Detect which cell encompasses the target text, then output its (X, Y) center coordinate. 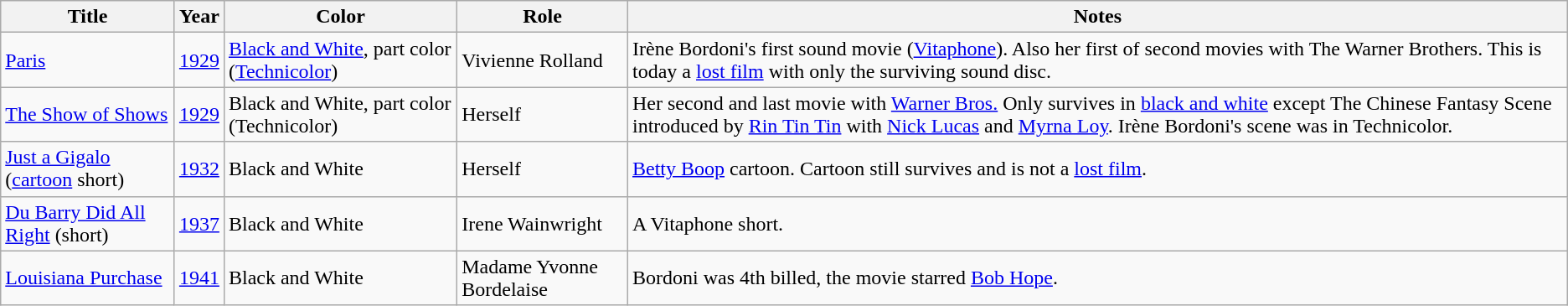
Betty Boop cartoon. Cartoon still survives and is not a lost film. (1097, 169)
A Vitaphone short. (1097, 223)
Madame Yvonne Bordelaise (543, 278)
Bordoni was 4th billed, the movie starred Bob Hope. (1097, 278)
Paris (88, 60)
1932 (199, 169)
Color (340, 17)
Notes (1097, 17)
1937 (199, 223)
Vivienne Rolland (543, 60)
Just a Gigalo (cartoon short) (88, 169)
Role (543, 17)
1941 (199, 278)
Title (88, 17)
Irene Wainwright (543, 223)
Year (199, 17)
The Show of Shows (88, 114)
Du Barry Did All Right (short) (88, 223)
Louisiana Purchase (88, 278)
